Locate the cell with the specified text and output its (x, y) center coordinate. 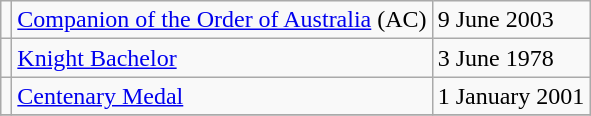
Companion of the Order of Australia (AC) (222, 20)
1 January 2001 (511, 96)
3 June 1978 (511, 58)
9 June 2003 (511, 20)
Knight Bachelor (222, 58)
Centenary Medal (222, 96)
